Extract the (x, y) coordinate from the center of the cell holding the provided text.  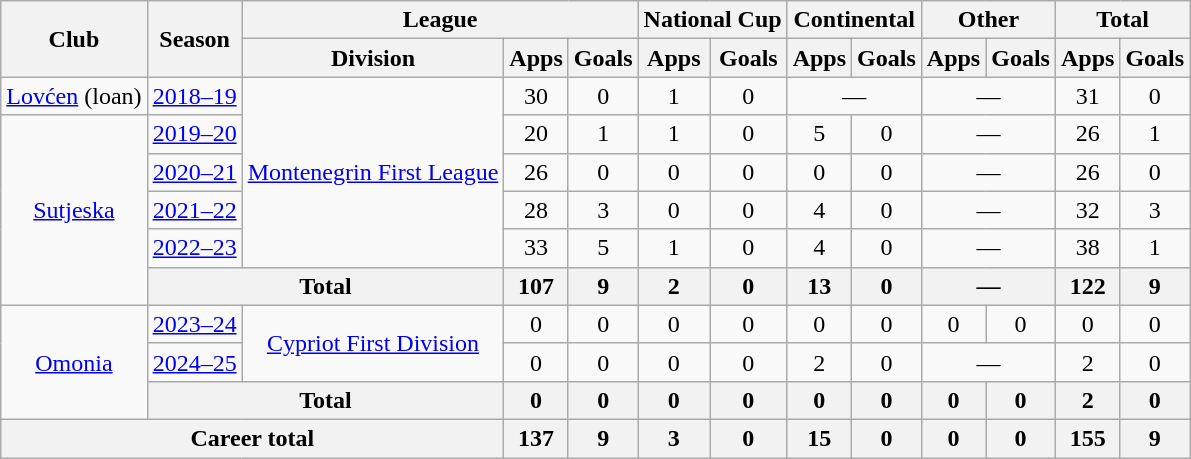
2021–22 (194, 210)
33 (536, 248)
2022–23 (194, 248)
155 (1087, 438)
20 (536, 134)
Career total (252, 438)
2024–25 (194, 362)
Lovćen (loan) (74, 96)
Sutjeska (74, 210)
15 (819, 438)
122 (1087, 286)
137 (536, 438)
Season (194, 39)
National Cup (712, 20)
2023–24 (194, 324)
30 (536, 96)
League (440, 20)
107 (536, 286)
2018–19 (194, 96)
Continental (854, 20)
28 (536, 210)
32 (1087, 210)
Cypriot First Division (373, 343)
13 (819, 286)
Division (373, 58)
Montenegrin First League (373, 172)
2020–21 (194, 172)
Omonia (74, 362)
Club (74, 39)
Other (988, 20)
2019–20 (194, 134)
38 (1087, 248)
31 (1087, 96)
